Pinpoint the cell where the given text exists, returning its (x, y) midpoint coordinate. 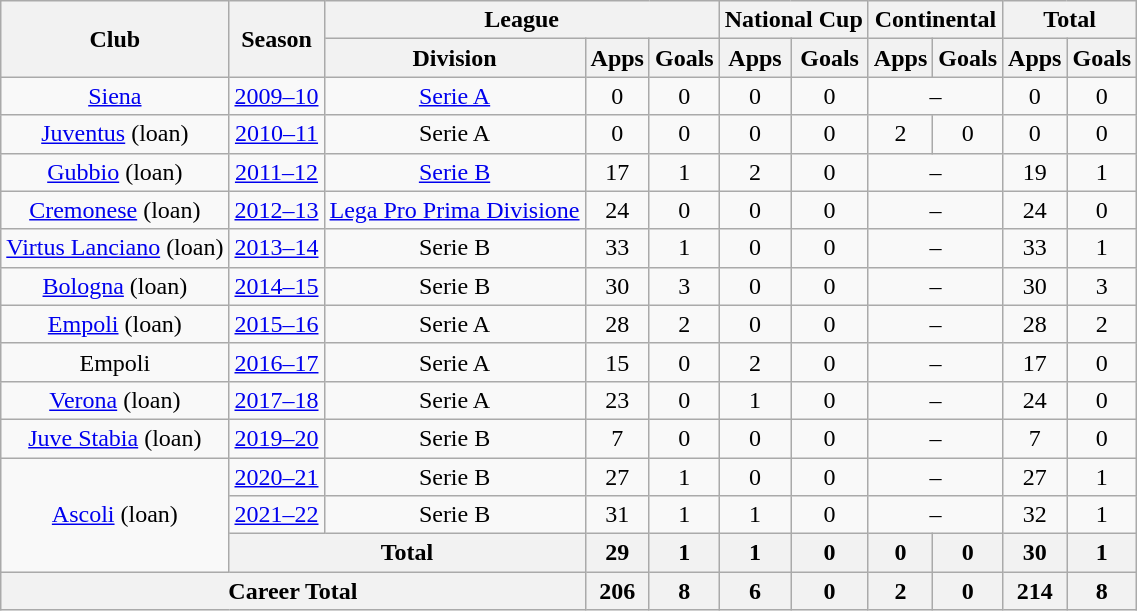
2020–21 (276, 477)
National Cup (794, 20)
Gubbio (loan) (115, 172)
Club (115, 39)
2016–17 (276, 362)
2009–10 (276, 96)
2011–12 (276, 172)
Lega Pro Prima Divisione (454, 210)
2014–15 (276, 286)
Siena (115, 96)
15 (617, 362)
6 (755, 591)
Bologna (loan) (115, 286)
Juventus (loan) (115, 134)
2021–22 (276, 515)
Verona (loan) (115, 400)
League (522, 20)
2010–11 (276, 134)
32 (1035, 515)
Empoli (115, 362)
2013–14 (276, 248)
Empoli (loan) (115, 324)
Career Total (293, 591)
23 (617, 400)
Juve Stabia (loan) (115, 438)
Cremonese (loan) (115, 210)
Division (454, 58)
Continental (935, 20)
2012–13 (276, 210)
2017–18 (276, 400)
29 (617, 553)
2019–20 (276, 438)
Virtus Lanciano (loan) (115, 248)
2015–16 (276, 324)
214 (1035, 591)
31 (617, 515)
Season (276, 39)
19 (1035, 172)
Ascoli (loan) (115, 515)
206 (617, 591)
